Locate the cell with the specified text and output its [x, y] center coordinate. 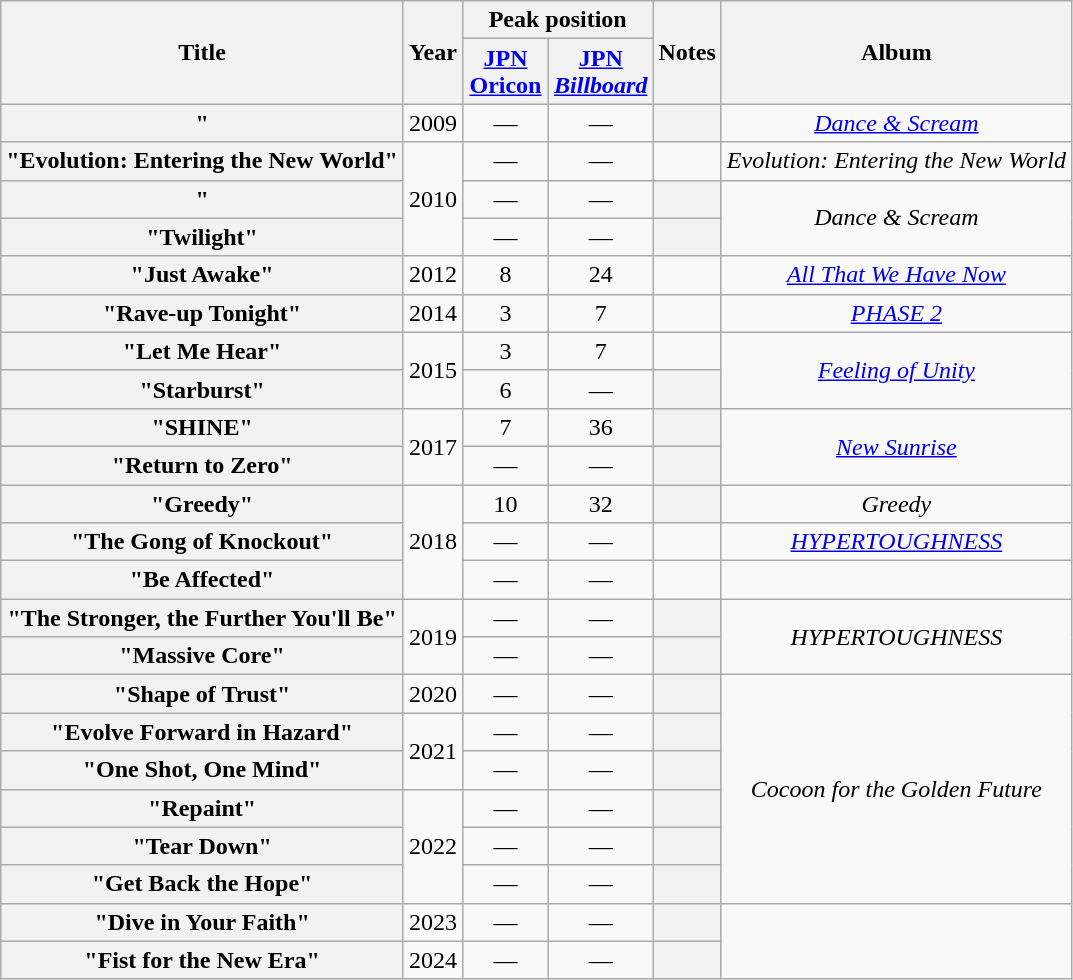
2017 [432, 446]
"Fist for the New Era" [202, 960]
"Dive in Your Faith" [202, 922]
Cocoon for the Golden Future [896, 789]
"Shape of Trust" [202, 694]
32 [601, 503]
"Rave-up Tonight" [202, 313]
All That We Have Now [896, 275]
2014 [432, 313]
"Let Me Hear" [202, 351]
6 [505, 389]
"SHINE" [202, 427]
"Return to Zero" [202, 465]
"One Shot, One Mind" [202, 770]
"Starburst" [202, 389]
24 [601, 275]
JPN Billboard [601, 72]
2015 [432, 370]
8 [505, 275]
"Twilight" [202, 237]
"The Gong of Knockout" [202, 542]
2018 [432, 541]
"Massive Core" [202, 656]
JPN Oricon [505, 72]
10 [505, 503]
PHASE 2 [896, 313]
Peak position [557, 20]
2012 [432, 275]
"Evolve Forward in Hazard" [202, 732]
"Tear Down" [202, 846]
2023 [432, 922]
"Greedy" [202, 503]
2022 [432, 846]
"Just Awake" [202, 275]
2020 [432, 694]
2019 [432, 637]
2021 [432, 751]
"Evolution: Entering the New World" [202, 161]
Feeling of Unity [896, 370]
New Sunrise [896, 446]
2010 [432, 199]
Title [202, 52]
"Be Affected" [202, 580]
"Get Back the Hope" [202, 884]
Notes [687, 52]
Greedy [896, 503]
Year [432, 52]
"Repaint" [202, 808]
2009 [432, 123]
Evolution: Entering the New World [896, 161]
2024 [432, 960]
Album [896, 52]
"The Stronger, the Further You'll Be" [202, 618]
36 [601, 427]
